Pinpoint the cell where the given text exists, returning its (x, y) midpoint coordinate. 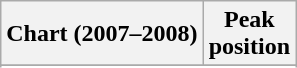
Chart (2007–2008) (102, 34)
Peakposition (249, 34)
